For the text-containing cell, return its midpoint in [x, y] coordinate format. 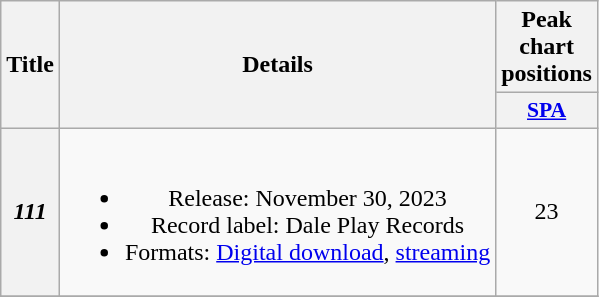
23 [547, 212]
SPA [547, 111]
Title [30, 65]
Release: November 30, 2023Record label: Dale Play RecordsFormats: Digital download, streaming [277, 212]
Peak chart positions [547, 47]
Details [277, 65]
111 [30, 212]
